Extract the [X, Y] coordinate from the center of the cell holding the provided text.  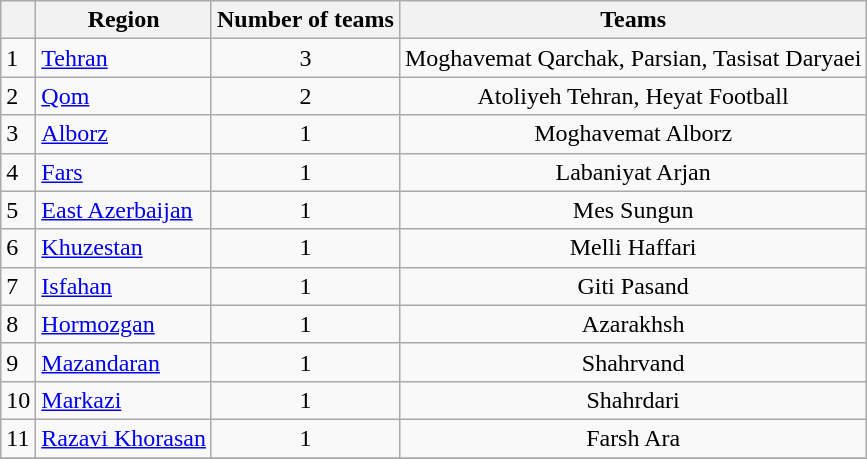
Mazandaran [124, 362]
6 [18, 248]
Mes Sungun [632, 210]
Fars [124, 172]
East Azerbaijan [124, 210]
Razavi Khorasan [124, 438]
Alborz [124, 134]
Tehran [124, 58]
11 [18, 438]
Giti Pasand [632, 286]
8 [18, 324]
Number of teams [305, 20]
9 [18, 362]
Moghavemat Qarchak, Parsian, Tasisat Daryaei [632, 58]
Khuzestan [124, 248]
Shahrdari [632, 400]
7 [18, 286]
Shahrvand [632, 362]
Region [124, 20]
Teams [632, 20]
Isfahan [124, 286]
Qom [124, 96]
Hormozgan [124, 324]
Atoliyeh Tehran, Heyat Football [632, 96]
Farsh Ara [632, 438]
5 [18, 210]
Azarakhsh [632, 324]
Moghavemat Alborz [632, 134]
4 [18, 172]
Markazi [124, 400]
Labaniyat Arjan [632, 172]
Melli Haffari [632, 248]
10 [18, 400]
